Find where the given text appears and provide that cell's center as (X, Y) coordinate. 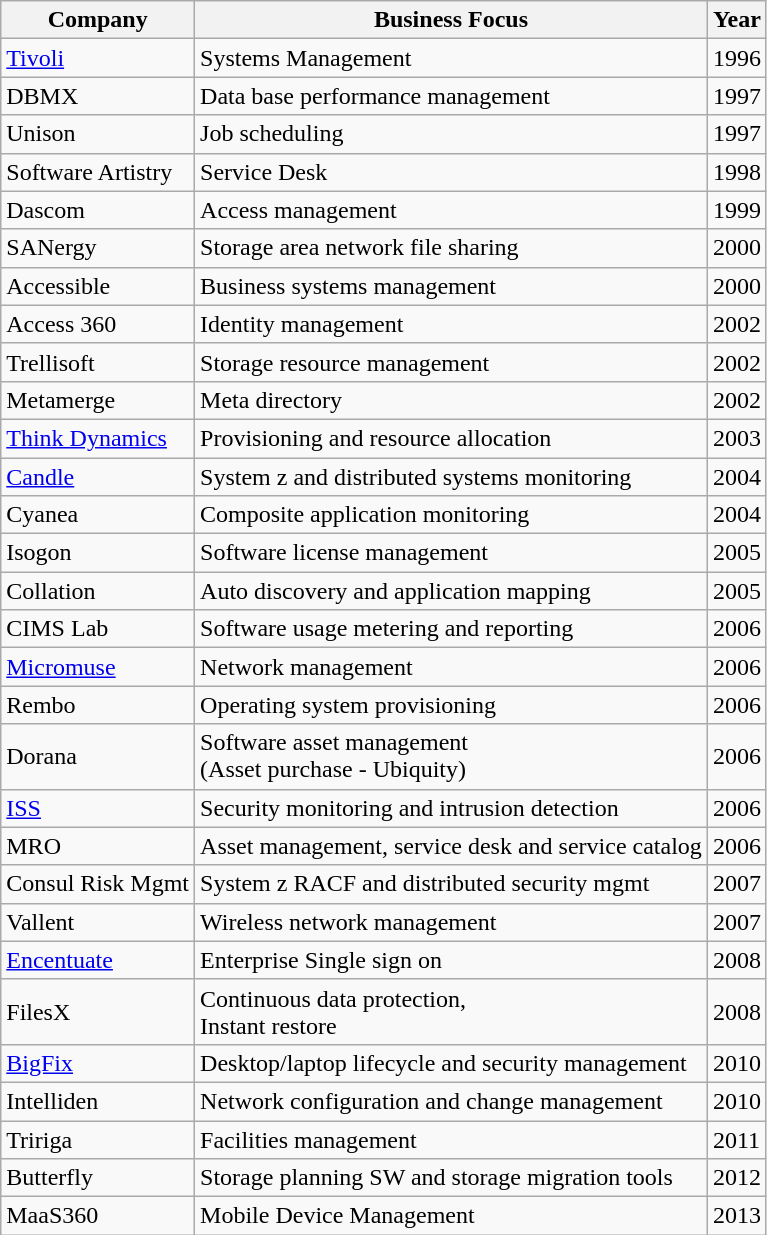
Software Artistry (98, 172)
Consul Risk Mgmt (98, 884)
Software usage metering and reporting (452, 629)
Trellisoft (98, 362)
Network management (452, 667)
Dascom (98, 210)
1999 (736, 210)
Identity management (452, 324)
Desktop/laptop lifecycle and security management (452, 1063)
Meta directory (452, 400)
SANergy (98, 248)
Data base performance management (452, 96)
Tivoli (98, 58)
DBMX (98, 96)
Dorana (98, 756)
Metamerge (98, 400)
Provisioning and resource allocation (452, 438)
Facilities management (452, 1139)
Accessible (98, 286)
2013 (736, 1216)
Isogon (98, 553)
Enterprise Single sign on (452, 960)
Encentuate (98, 960)
Software asset management(Asset purchase - Ubiquity) (452, 756)
Intelliden (98, 1101)
Asset management, service desk and service catalog (452, 846)
Storage planning SW and storage migration tools (452, 1178)
Systems Management (452, 58)
Access management (452, 210)
System z and distributed systems monitoring (452, 477)
Vallent (98, 922)
Job scheduling (452, 134)
MaaS360 (98, 1216)
Year (736, 20)
Mobile Device Management (452, 1216)
ISS (98, 808)
1998 (736, 172)
Butterfly (98, 1178)
Cyanea (98, 515)
Candle (98, 477)
System z RACF and distributed security mgmt (452, 884)
Business Focus (452, 20)
Composite application monitoring (452, 515)
Business systems management (452, 286)
Unison (98, 134)
1996 (736, 58)
BigFix (98, 1063)
Operating system provisioning (452, 705)
MRO (98, 846)
Security monitoring and intrusion detection (452, 808)
CIMS Lab (98, 629)
2003 (736, 438)
Tririga (98, 1139)
Rembo (98, 705)
Think Dynamics (98, 438)
2012 (736, 1178)
Software license management (452, 553)
Collation (98, 591)
Continuous data protection,Instant restore (452, 1012)
Micromuse (98, 667)
Auto discovery and application mapping (452, 591)
2011 (736, 1139)
Storage area network file sharing (452, 248)
Company (98, 20)
Service Desk (452, 172)
Network configuration and change management (452, 1101)
FilesX (98, 1012)
Access 360 (98, 324)
Wireless network management (452, 922)
Storage resource management (452, 362)
